For the text-containing cell, return its midpoint in [X, Y] coordinate format. 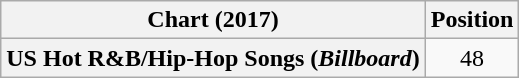
Position [472, 20]
Chart (2017) [213, 20]
48 [472, 58]
US Hot R&B/Hip-Hop Songs (Billboard) [213, 58]
